Search for the cell housing the specified text and yield its (X, Y) center coordinate. 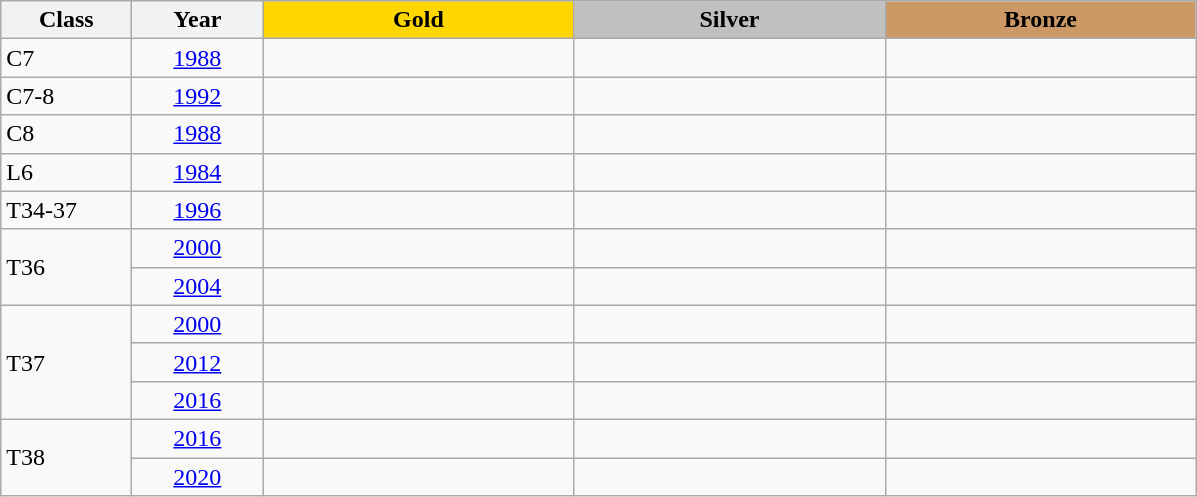
2020 (198, 477)
1984 (198, 172)
Class (66, 20)
Silver (730, 20)
C7-8 (66, 96)
C8 (66, 134)
2004 (198, 286)
Bronze (1040, 20)
Year (198, 20)
T34-37 (66, 210)
2012 (198, 362)
T36 (66, 267)
T38 (66, 457)
L6 (66, 172)
T37 (66, 362)
1992 (198, 96)
Gold (418, 20)
C7 (66, 58)
1996 (198, 210)
